For the text-containing cell, return its midpoint in [X, Y] coordinate format. 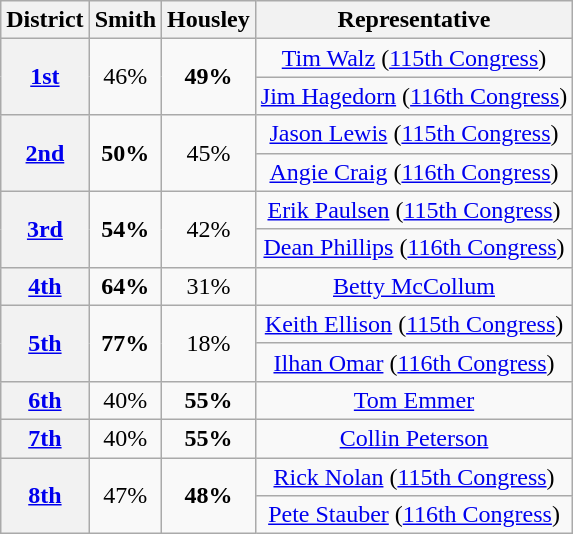
Rick Nolan (115th Congress) [414, 477]
48% [209, 496]
Dean Phillips (116th Congress) [414, 248]
8th [45, 496]
Keith Ellison (115th Congress) [414, 324]
77% [125, 343]
Erik Paulsen (115th Congress) [414, 210]
Betty McCollum [414, 286]
6th [45, 400]
1st [45, 77]
Jim Hagedorn (116th Congress) [414, 96]
47% [125, 496]
64% [125, 286]
Jason Lewis (115th Congress) [414, 134]
45% [209, 153]
5th [45, 343]
2nd [45, 153]
District [45, 20]
31% [209, 286]
18% [209, 343]
Housley [209, 20]
Smith [125, 20]
3rd [45, 229]
7th [45, 438]
42% [209, 229]
Tom Emmer [414, 400]
50% [125, 153]
Ilhan Omar (116th Congress) [414, 362]
46% [125, 77]
Representative [414, 20]
Pete Stauber (116th Congress) [414, 515]
49% [209, 77]
54% [125, 229]
Angie Craig (116th Congress) [414, 172]
Tim Walz (115th Congress) [414, 58]
4th [45, 286]
Collin Peterson [414, 438]
